Extract the (x, y) coordinate from the center of the cell holding the provided text.  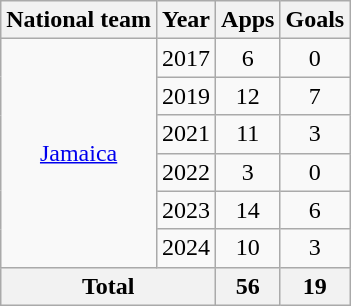
Total (108, 286)
2024 (186, 248)
2019 (186, 96)
2017 (186, 58)
19 (315, 286)
7 (315, 96)
2021 (186, 134)
12 (248, 96)
Year (186, 20)
2023 (186, 210)
2022 (186, 172)
10 (248, 248)
56 (248, 286)
14 (248, 210)
National team (79, 20)
Jamaica (79, 153)
Goals (315, 20)
Apps (248, 20)
11 (248, 134)
